Output the [X, Y] coordinate of the center of the cell containing the given text.  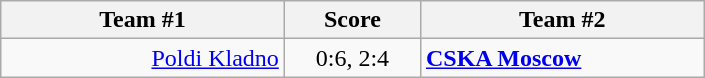
Score [352, 20]
Team #1 [143, 20]
Team #2 [562, 20]
CSKA Moscow [562, 58]
0:6, 2:4 [352, 58]
Poldi Kladno [143, 58]
